Extract the [x, y] coordinate from the center of the cell holding the provided text.  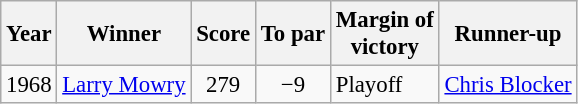
Runner-up [508, 34]
279 [224, 85]
Year [29, 34]
Score [224, 34]
Winner [124, 34]
Playoff [384, 85]
Larry Mowry [124, 85]
Margin ofvictory [384, 34]
1968 [29, 85]
Chris Blocker [508, 85]
To par [292, 34]
−9 [292, 85]
